Provide the [X, Y] coordinate of the cell's center where the given text is located.  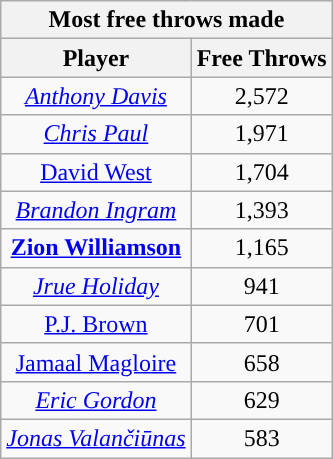
Brandon Ingram [96, 210]
629 [262, 400]
Eric Gordon [96, 400]
Free Throws [262, 58]
Most free throws made [166, 20]
701 [262, 324]
Zion Williamson [96, 248]
Anthony Davis [96, 96]
1,165 [262, 248]
1,704 [262, 172]
658 [262, 362]
583 [262, 438]
1,971 [262, 134]
Chris Paul [96, 134]
941 [262, 286]
Jrue Holiday [96, 286]
Jonas Valančiūnas [96, 438]
1,393 [262, 210]
David West [96, 172]
Player [96, 58]
P.J. Brown [96, 324]
Jamaal Magloire [96, 362]
2,572 [262, 96]
